Provide the (x, y) coordinate of the cell's center where the given text is located.  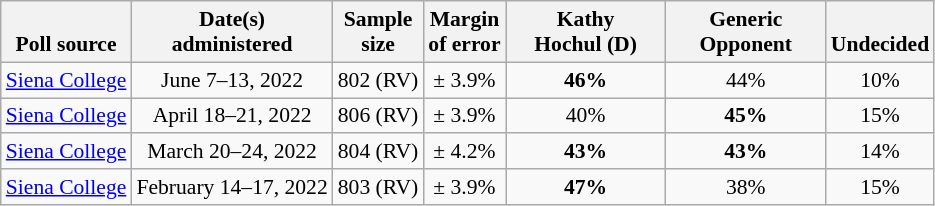
April 18–21, 2022 (232, 116)
40% (586, 116)
45% (746, 116)
Undecided (880, 32)
804 (RV) (378, 152)
February 14–17, 2022 (232, 187)
803 (RV) (378, 187)
March 20–24, 2022 (232, 152)
38% (746, 187)
KathyHochul (D) (586, 32)
Date(s)administered (232, 32)
14% (880, 152)
46% (586, 80)
June 7–13, 2022 (232, 80)
Marginof error (464, 32)
Samplesize (378, 32)
802 (RV) (378, 80)
806 (RV) (378, 116)
± 4.2% (464, 152)
GenericOpponent (746, 32)
44% (746, 80)
10% (880, 80)
Poll source (66, 32)
47% (586, 187)
